Capture the cell that displays the provided text and extract its [x, y] central coordinate. 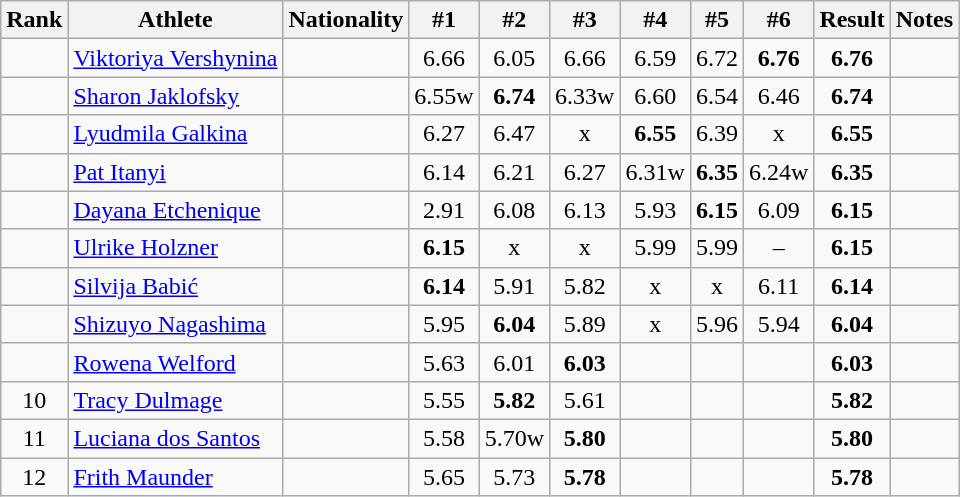
5.89 [585, 324]
#1 [444, 20]
6.05 [514, 58]
Tracy Dulmage [176, 400]
Shizuyo Nagashima [176, 324]
6.13 [585, 210]
6.54 [716, 96]
10 [34, 400]
6.59 [655, 58]
2.91 [444, 210]
Viktoriya Vershynina [176, 58]
5.93 [655, 210]
12 [34, 477]
Rank [34, 20]
6.09 [778, 210]
Result [852, 20]
5.61 [585, 400]
6.01 [514, 362]
5.55 [444, 400]
– [778, 248]
#4 [655, 20]
6.33w [585, 96]
Pat Itanyi [176, 172]
5.58 [444, 438]
#6 [778, 20]
6.21 [514, 172]
5.95 [444, 324]
6.60 [655, 96]
6.39 [716, 134]
Rowena Welford [176, 362]
6.31w [655, 172]
5.91 [514, 286]
#3 [585, 20]
6.08 [514, 210]
5.96 [716, 324]
Athlete [176, 20]
Luciana dos Santos [176, 438]
11 [34, 438]
Nationality [346, 20]
Ulrike Holzner [176, 248]
5.73 [514, 477]
Sharon Jaklofsky [176, 96]
6.47 [514, 134]
5.94 [778, 324]
#2 [514, 20]
Frith Maunder [176, 477]
Silvija Babić [176, 286]
6.11 [778, 286]
6.46 [778, 96]
6.24w [778, 172]
#5 [716, 20]
6.55w [444, 96]
6.72 [716, 58]
5.70w [514, 438]
Dayana Etchenique [176, 210]
Lyudmila Galkina [176, 134]
5.65 [444, 477]
5.63 [444, 362]
Notes [924, 20]
